Search for the cell housing the specified text and yield its (X, Y) center coordinate. 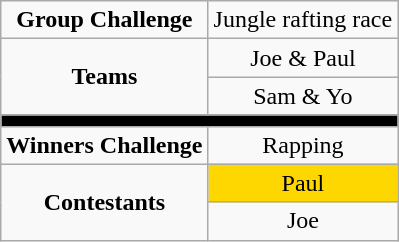
Rapping (303, 145)
Sam & Yo (303, 96)
Paul (303, 183)
Jungle rafting race (303, 20)
Contestants (104, 202)
Winners Challenge (104, 145)
Teams (104, 77)
Joe & Paul (303, 58)
Joe (303, 221)
Group Challenge (104, 20)
